Detect which cell encompasses the target text, then output its (x, y) center coordinate. 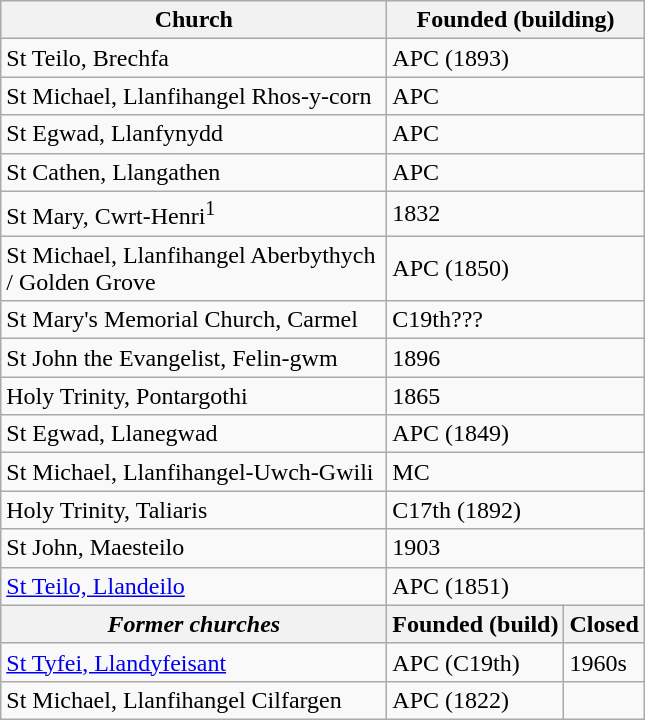
MC (516, 472)
Founded (building) (516, 20)
Former churches (194, 624)
C17th (1892) (516, 510)
APC (1851) (516, 586)
St Michael, Llanfihangel Aberbythych / Golden Grove (194, 268)
St Michael, Llanfihangel Cilfargen (194, 700)
APC (1849) (516, 434)
St Egwad, Llanegwad (194, 434)
APC (1822) (476, 700)
Closed (604, 624)
Holy Trinity, Taliaris (194, 510)
St John, Maesteilo (194, 548)
St Michael, Llanfihangel-Uwch-Gwili (194, 472)
Holy Trinity, Pontargothi (194, 396)
1865 (516, 396)
APC (1893) (516, 58)
1832 (516, 214)
St Teilo, Llandeilo (194, 586)
APC (1850) (516, 268)
C19th??? (516, 320)
Church (194, 20)
St Tyfei, Llandyfeisant (194, 662)
St Michael, Llanfihangel Rhos-y-corn (194, 96)
APC (C19th) (476, 662)
St Egwad, Llanfynydd (194, 134)
Founded (build) (476, 624)
1960s (604, 662)
St Mary's Memorial Church, Carmel (194, 320)
1896 (516, 358)
St Teilo, Brechfa (194, 58)
St Mary, Cwrt-Henri1 (194, 214)
1903 (516, 548)
St John the Evangelist, Felin-gwm (194, 358)
St Cathen, Llangathen (194, 172)
